Return (X, Y) of the center of cell containing provided text 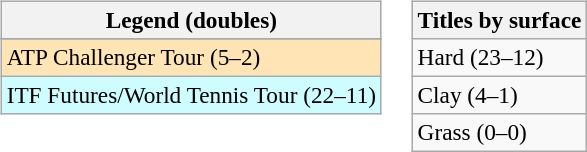
Titles by surface (500, 20)
Hard (23–12) (500, 57)
Grass (0–0) (500, 133)
Clay (4–1) (500, 95)
ITF Futures/World Tennis Tour (22–11) (191, 95)
ATP Challenger Tour (5–2) (191, 57)
Legend (doubles) (191, 20)
